For the text-containing cell, return its midpoint in [x, y] coordinate format. 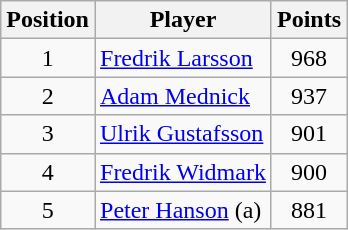
Ulrik Gustafsson [182, 134]
Points [308, 20]
4 [48, 172]
Peter Hanson (a) [182, 210]
900 [308, 172]
Fredrik Larsson [182, 58]
Fredrik Widmark [182, 172]
937 [308, 96]
1 [48, 58]
Position [48, 20]
901 [308, 134]
Adam Mednick [182, 96]
968 [308, 58]
Player [182, 20]
881 [308, 210]
3 [48, 134]
5 [48, 210]
2 [48, 96]
